For the text-containing cell, return its midpoint in [X, Y] coordinate format. 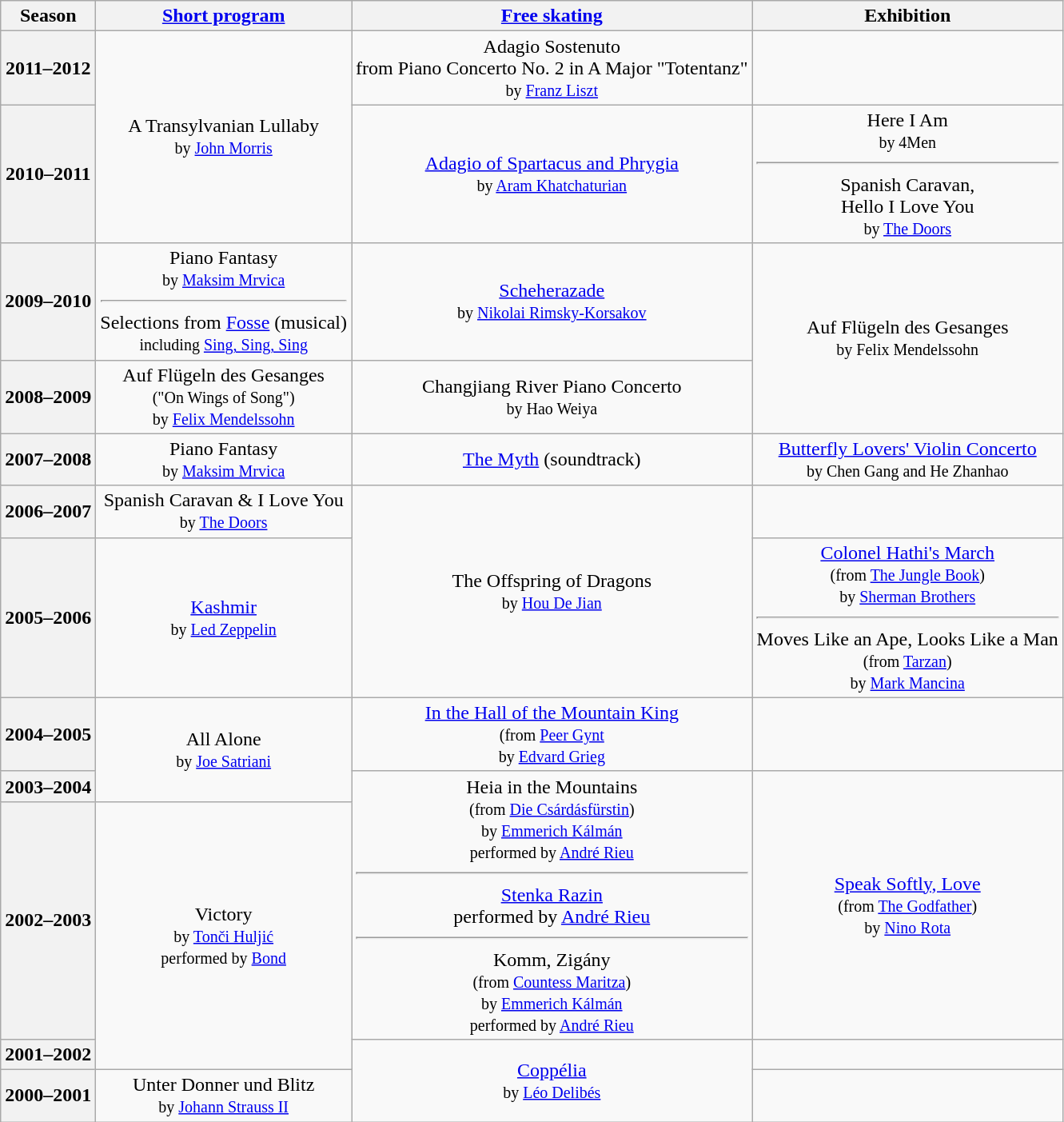
2001–2002 [48, 1054]
All Alone by Joe Satriani [224, 749]
Piano Fantasy by Maksim Mrvica [224, 459]
2003–2004 [48, 786]
2002–2003 [48, 920]
2011–2012 [48, 68]
Colonel Hathi's March (from The Jungle Book) by Sherman Brothers Moves Like an Ape, Looks Like a Man (from Tarzan) by Mark Mancina [907, 617]
2006–2007 [48, 512]
2005–2006 [48, 617]
Piano Fantasy by Maksim Mrvica Selections from Fosse (musical) including Sing, Sing, Sing [224, 301]
The Offspring of Dragons by Hou De Jian [552, 592]
A Transylvanian Lullaby by John Morris [224, 138]
The Myth (soundtrack) [552, 459]
2007–2008 [48, 459]
Free skating [552, 16]
Auf Flügeln des Gesanges by Felix Mendelssohn [907, 338]
2004–2005 [48, 734]
Changjiang River Piano Concerto by Hao Weiya [552, 397]
Short program [224, 16]
Spanish Caravan & I Love You by The Doors [224, 512]
Kashmir by Led Zeppelin [224, 617]
Exhibition [907, 16]
2010–2011 [48, 174]
Adagio Sostenuto from Piano Concerto No. 2 in A Major "Totentanz" by Franz Liszt [552, 68]
Adagio of Spartacus and Phrygia by Aram Khatchaturian [552, 174]
Here I Am by 4MenSpanish Caravan,Hello I Love You by The Doors [907, 174]
Speak Softly, Love (from The Godfather) by Nino Rota [907, 905]
Coppélia by Léo Delibés [552, 1080]
2008–2009 [48, 397]
Scheherazade by Nikolai Rimsky-Korsakov [552, 301]
Auf Flügeln des Gesanges ("On Wings of Song") by Felix Mendelssohn [224, 397]
2009–2010 [48, 301]
2000–2001 [48, 1096]
Victory by Tonči Huljić performed by Bond [224, 936]
Butterfly Lovers' Violin Concerto by Chen Gang and He Zhanhao [907, 459]
Season [48, 16]
Unter Donner und Blitz by Johann Strauss II [224, 1096]
In the Hall of the Mountain King (from Peer Gynt by Edvard Grieg [552, 734]
